Detect which cell encompasses the target text, then output its (x, y) center coordinate. 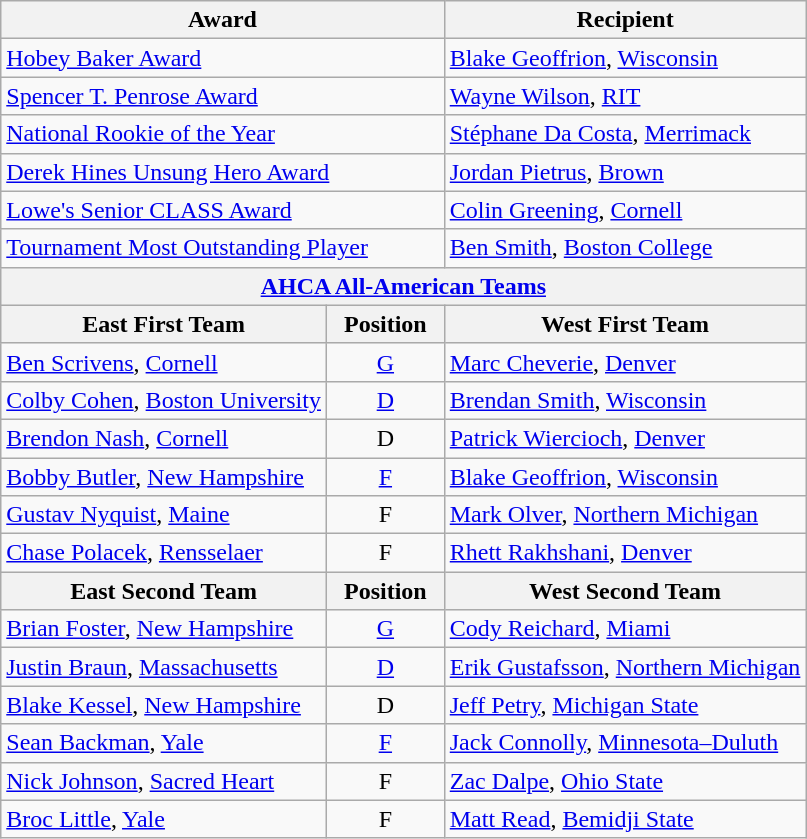
Brian Foster, New Hampshire (164, 629)
Rhett Rakhshani, Denver (625, 553)
Nick Johnson, Sacred Heart (164, 781)
Patrick Wiercioch, Denver (625, 438)
West First Team (625, 324)
West Second Team (625, 591)
Bobby Butler, New Hampshire (164, 477)
Cody Reichard, Miami (625, 629)
Derek Hines Unsung Hero Award (222, 172)
Zac Dalpe, Ohio State (625, 781)
Matt Read, Bemidji State (625, 819)
Mark Olver, Northern Michigan (625, 515)
Award (222, 20)
Hobey Baker Award (222, 58)
Jordan Pietrus, Brown (625, 172)
Wayne Wilson, RIT (625, 96)
Gustav Nyquist, Maine (164, 515)
Lowe's Senior CLASS Award (222, 210)
Tournament Most Outstanding Player (222, 248)
Colby Cohen, Boston University (164, 400)
Colin Greening, Cornell (625, 210)
Jeff Petry, Michigan State (625, 705)
National Rookie of the Year (222, 134)
Ben Scrivens, Cornell (164, 362)
Sean Backman, Yale (164, 743)
Brendon Nash, Cornell (164, 438)
Ben Smith, Boston College (625, 248)
Stéphane Da Costa, Merrimack (625, 134)
Broc Little, Yale (164, 819)
East First Team (164, 324)
Justin Braun, Massachusetts (164, 667)
Erik Gustafsson, Northern Michigan (625, 667)
Brendan Smith, Wisconsin (625, 400)
AHCA All-American Teams (404, 286)
East Second Team (164, 591)
Jack Connolly, Minnesota–Duluth (625, 743)
Blake Kessel, New Hampshire (164, 705)
Chase Polacek, Rensselaer (164, 553)
Spencer T. Penrose Award (222, 96)
Recipient (625, 20)
Marc Cheverie, Denver (625, 362)
